Search for the cell housing the specified text and yield its [X, Y] center coordinate. 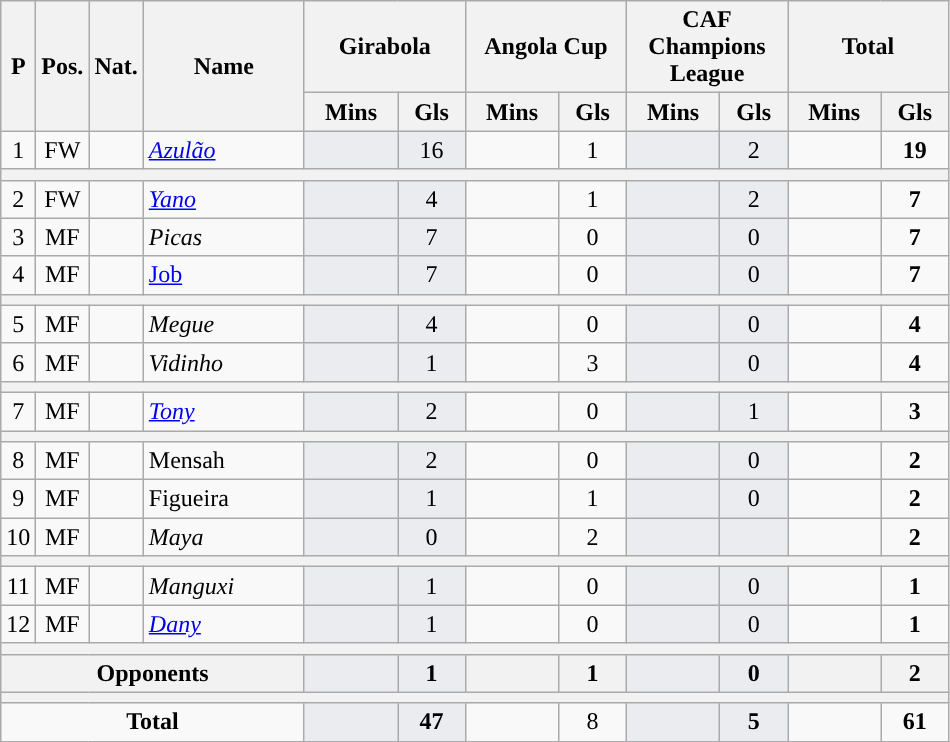
Opponents [153, 673]
Megue [224, 324]
11 [18, 586]
Figueira [224, 499]
Angola Cup [546, 47]
Name [224, 66]
Yano [224, 199]
P [18, 66]
19 [915, 150]
CAF Champions League [706, 47]
Azulão [224, 150]
Tony [224, 411]
10 [18, 537]
Dany [224, 624]
Manguxi [224, 586]
61 [915, 722]
Pos. [62, 66]
Maya [224, 537]
Nat. [116, 66]
Job [224, 275]
Picas [224, 237]
Vidinho [224, 362]
6 [18, 362]
16 [432, 150]
Girabola [384, 47]
47 [432, 722]
9 [18, 499]
12 [18, 624]
Mensah [224, 461]
